Determine the [X, Y] coordinate at the center of the cell enclosing the given text.  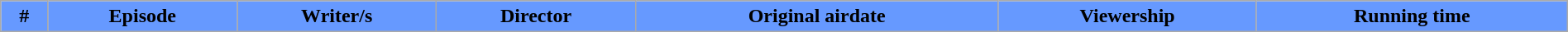
Episode [142, 16]
Viewership [1127, 16]
Director [536, 16]
Running time [1412, 16]
# [25, 16]
Writer/s [337, 16]
Original airdate [816, 16]
